Return the [x, y] coordinate for the center point of the cell that contains the specified text.  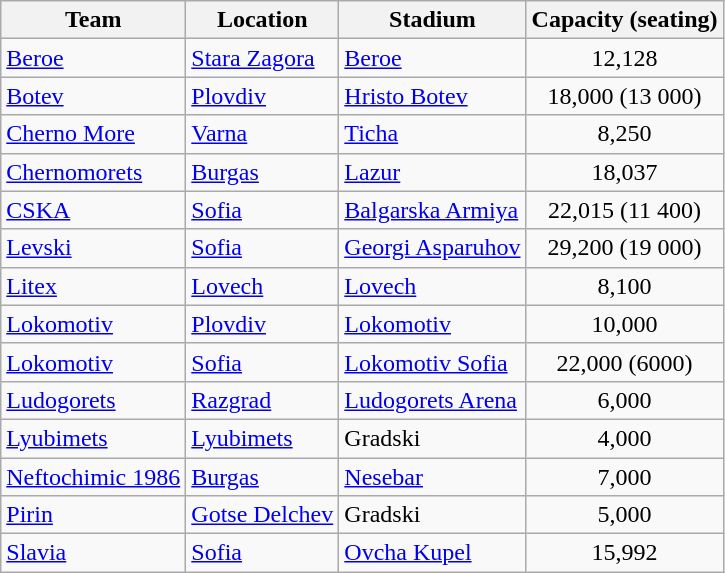
8,100 [624, 286]
22,015 (11 400) [624, 210]
Levski [94, 248]
Slavia [94, 553]
10,000 [624, 324]
6,000 [624, 400]
Location [262, 20]
Cherno More [94, 134]
Hristo Botev [432, 96]
18,037 [624, 172]
Lazur [432, 172]
CSKA [94, 210]
Ticha [432, 134]
Pirin [94, 515]
Razgrad [262, 400]
Lokomotiv Sofia [432, 362]
Stadium [432, 20]
Ludogorets [94, 400]
Botev [94, 96]
Gotse Delchev [262, 515]
Nesebar [432, 477]
4,000 [624, 438]
Ludogorets Arena [432, 400]
12,128 [624, 58]
Stara Zagora [262, 58]
29,200 (19 000) [624, 248]
18,000 (13 000) [624, 96]
Neftochimic 1986 [94, 477]
15,992 [624, 553]
5,000 [624, 515]
8,250 [624, 134]
Litex [94, 286]
Team [94, 20]
Chernomorets [94, 172]
7,000 [624, 477]
Ovcha Kupel [432, 553]
Balgarska Armiya [432, 210]
Capacity (seating) [624, 20]
Varna [262, 134]
Georgi Asparuhov [432, 248]
22,000 (6000) [624, 362]
